Find where the given text appears and provide that cell's center as [X, Y] coordinate. 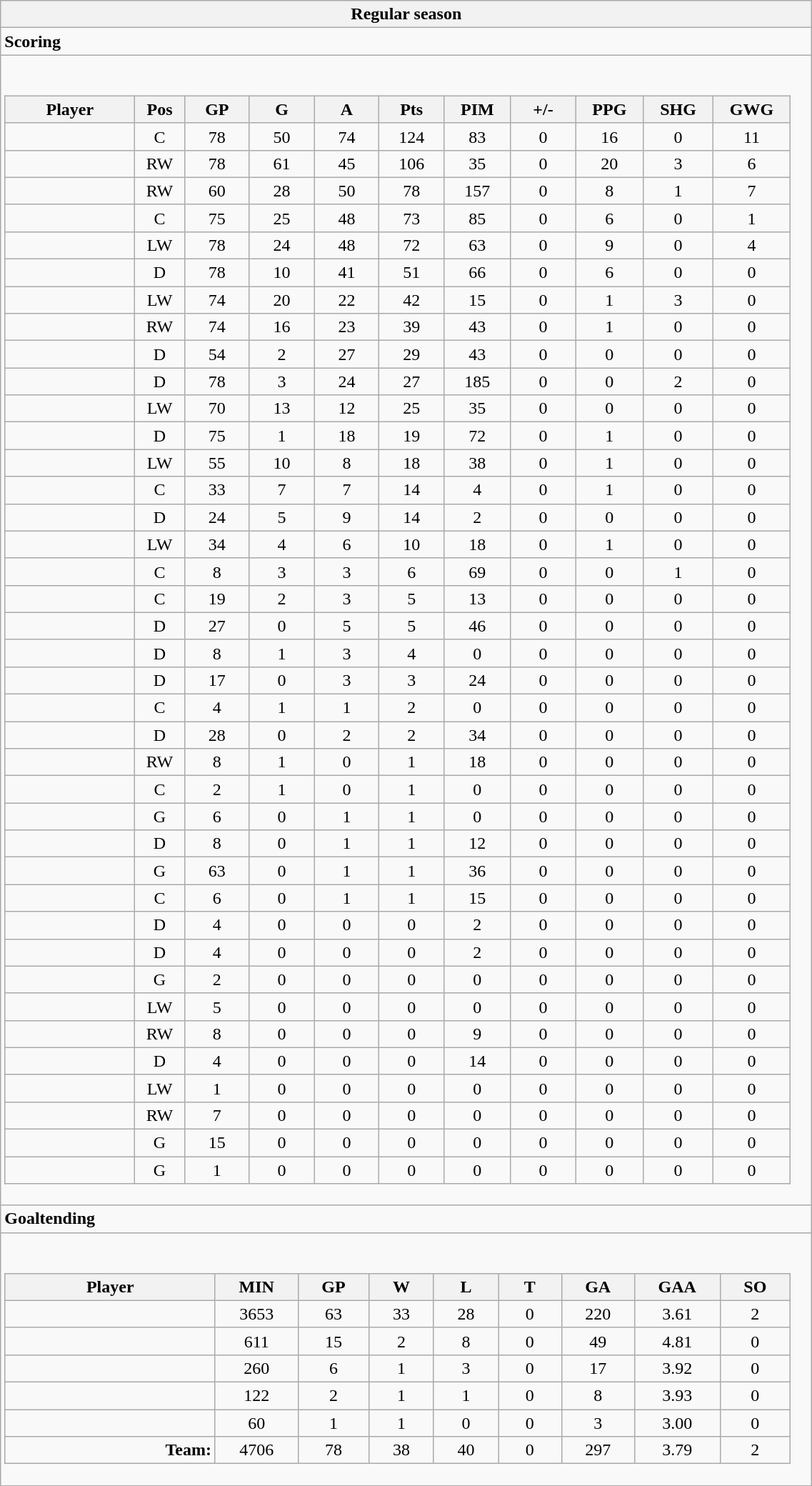
22 [347, 300]
3.61 [677, 1314]
SO [755, 1287]
85 [478, 218]
66 [478, 273]
55 [217, 463]
46 [478, 626]
69 [478, 572]
83 [478, 136]
297 [598, 1450]
4706 [256, 1450]
GAA [677, 1287]
PPG [610, 109]
T [530, 1287]
70 [217, 409]
11 [751, 136]
3.92 [677, 1368]
40 [466, 1450]
GWG [751, 109]
73 [411, 218]
49 [598, 1341]
124 [411, 136]
Pos [160, 109]
GA [598, 1287]
PIM [478, 109]
51 [411, 273]
A [347, 109]
4.81 [677, 1341]
611 [256, 1341]
MIN [256, 1287]
Scoring [406, 41]
220 [598, 1314]
3653 [256, 1314]
157 [478, 191]
42 [411, 300]
3.00 [677, 1423]
23 [347, 327]
41 [347, 273]
54 [217, 354]
Goaltending [406, 1219]
W [401, 1287]
122 [256, 1396]
106 [411, 164]
29 [411, 354]
39 [411, 327]
61 [281, 164]
3.93 [677, 1396]
45 [347, 164]
185 [478, 382]
3.79 [677, 1450]
36 [478, 871]
L [466, 1287]
Team: [110, 1450]
+/- [543, 109]
SHG [678, 109]
260 [256, 1368]
Pts [411, 109]
Regular season [406, 14]
